Capture the cell that displays the provided text and extract its [x, y] central coordinate. 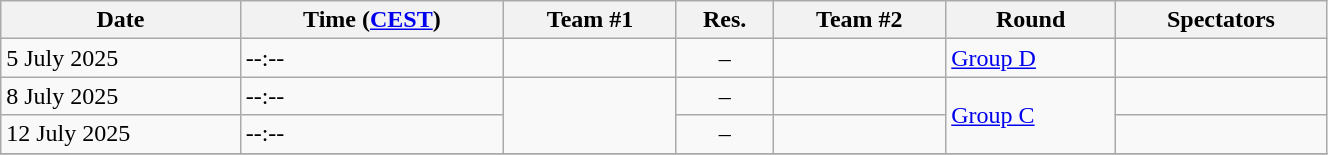
8 July 2025 [120, 96]
Team #1 [590, 20]
Res. [724, 20]
12 July 2025 [120, 134]
Team #2 [860, 20]
5 July 2025 [120, 58]
Date [120, 20]
Group C [1031, 115]
Time (CEST) [372, 20]
Round [1031, 20]
Spectators [1220, 20]
Group D [1031, 58]
